Return the [x, y] coordinate for the center point of the cell that contains the specified text.  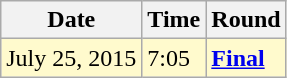
July 25, 2015 [72, 58]
Round [246, 20]
Time [174, 20]
7:05 [174, 58]
Final [246, 58]
Date [72, 20]
